Identify which cell holds the provided text, then report its (X, Y) central coordinate. 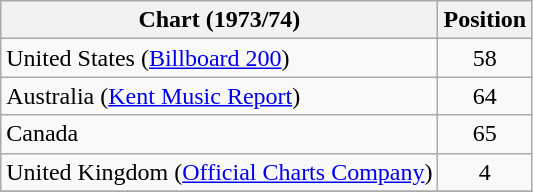
65 (485, 134)
4 (485, 172)
United States (Billboard 200) (220, 58)
Canada (220, 134)
Chart (1973/74) (220, 20)
64 (485, 96)
Australia (Kent Music Report) (220, 96)
Position (485, 20)
United Kingdom (Official Charts Company) (220, 172)
58 (485, 58)
